Provide the [x, y] coordinate of the cell's center where the given text is located.  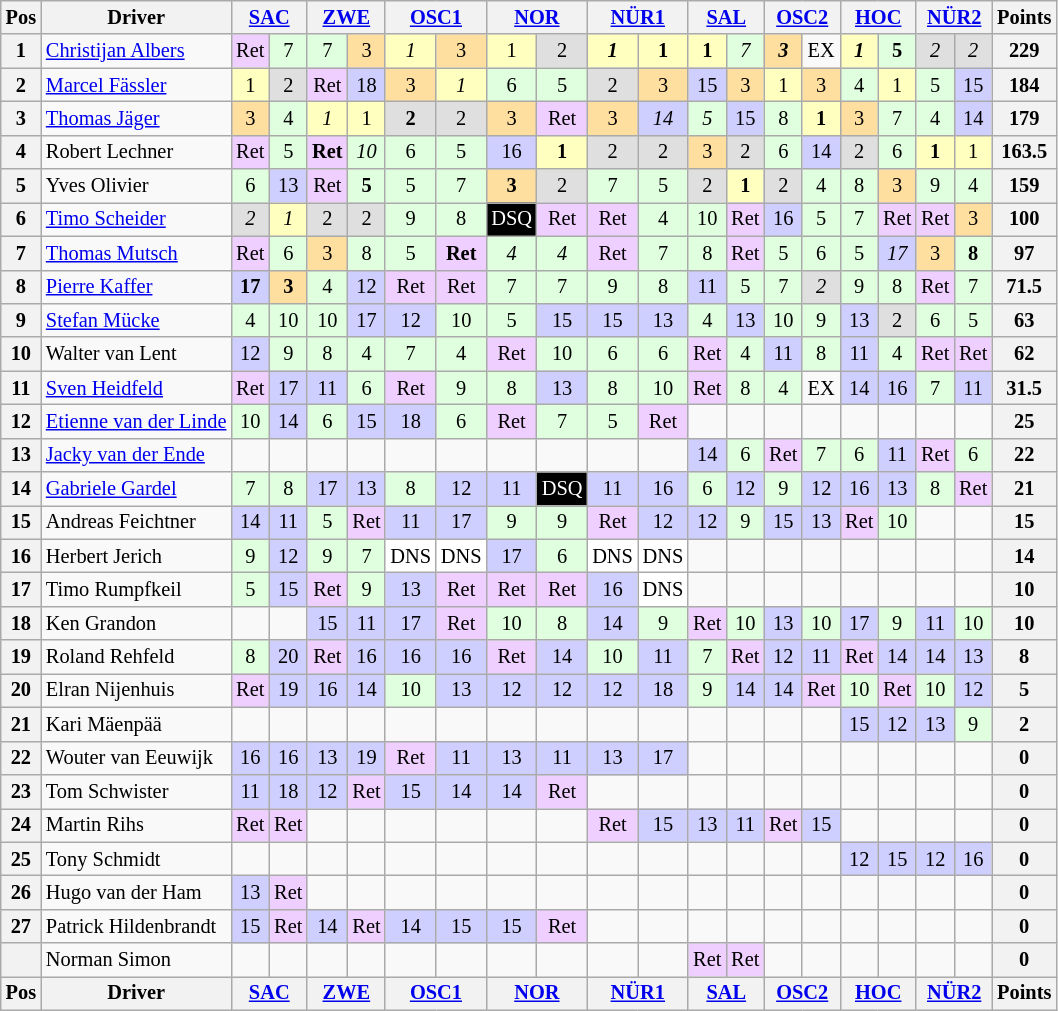
Martin Rihs [136, 825]
184 [1024, 85]
63 [1024, 320]
Ken Grandon [136, 623]
Thomas Mutsch [136, 253]
23 [21, 791]
Elran Nijenhuis [136, 690]
Jacky van der Ende [136, 455]
71.5 [1024, 287]
Tony Schmidt [136, 859]
Patrick Hildenbrandt [136, 926]
179 [1024, 118]
Hugo van der Ham [136, 892]
Gabriele Gardel [136, 489]
Herbert Jerich [136, 556]
31.5 [1024, 388]
Sven Heidfeld [136, 388]
Etienne van der Linde [136, 421]
Walter van Lent [136, 354]
Kari Mäenpää [136, 724]
62 [1024, 354]
Yves Olivier [136, 186]
Stefan Mücke [136, 320]
Timo Rumpfkeil [136, 589]
97 [1024, 253]
Thomas Jäger [136, 118]
100 [1024, 219]
163.5 [1024, 152]
Pierre Kaffer [136, 287]
Wouter van Eeuwijk [136, 758]
Andreas Feichtner [136, 522]
Norman Simon [136, 960]
Timo Scheider [136, 219]
Marcel Fässler [136, 85]
26 [21, 892]
159 [1024, 186]
Robert Lechner [136, 152]
24 [21, 825]
Tom Schwister [136, 791]
27 [21, 926]
Christijan Albers [136, 51]
229 [1024, 51]
Roland Rehfeld [136, 657]
